Pinpoint the cell where the given text exists, returning its (X, Y) midpoint coordinate. 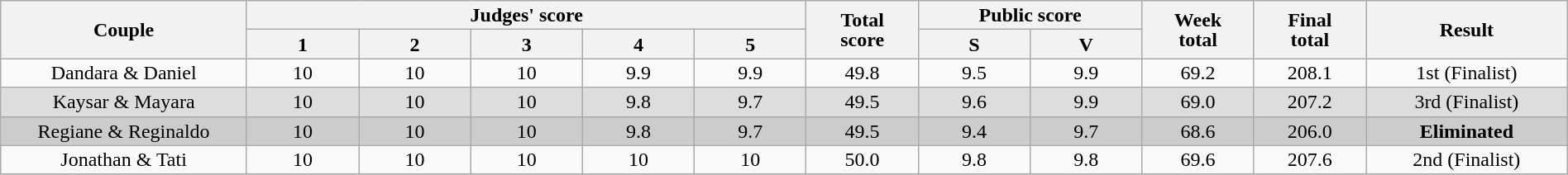
Jonathan & Tati (124, 160)
208.1 (1310, 73)
1st (Finalist) (1467, 73)
Dandara & Daniel (124, 73)
69.0 (1198, 102)
Couple (124, 30)
49.8 (862, 73)
Result (1467, 30)
2nd (Finalist) (1467, 160)
1 (303, 45)
69.2 (1198, 73)
69.6 (1198, 160)
9.6 (974, 102)
3 (526, 45)
206.0 (1310, 130)
V (1087, 45)
9.5 (974, 73)
Totalscore (862, 30)
Eliminated (1467, 130)
207.6 (1310, 160)
9.4 (974, 130)
4 (638, 45)
Finaltotal (1310, 30)
68.6 (1198, 130)
2 (415, 45)
Judges' score (526, 15)
Weektotal (1198, 30)
207.2 (1310, 102)
Kaysar & Mayara (124, 102)
Public score (1030, 15)
5 (751, 45)
3rd (Finalist) (1467, 102)
50.0 (862, 160)
Regiane & Reginaldo (124, 130)
S (974, 45)
